Detect which cell encompasses the target text, then output its (x, y) center coordinate. 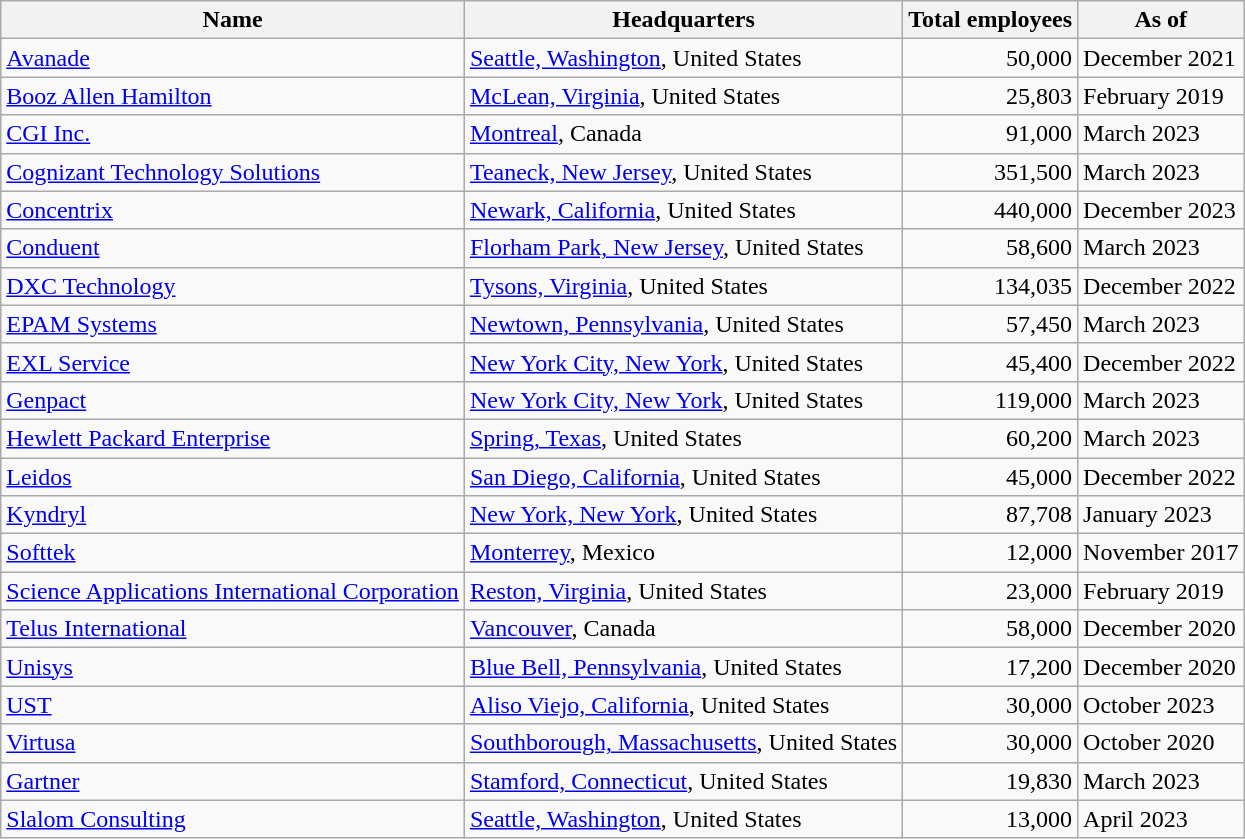
Name (233, 20)
Southborough, Massachusetts, United States (683, 743)
91,000 (990, 134)
New York, New York, United States (683, 515)
Teaneck, New Jersey, United States (683, 172)
Spring, Texas, United States (683, 438)
CGI Inc. (233, 134)
October 2020 (1161, 743)
440,000 (990, 210)
November 2017 (1161, 553)
Science Applications International Corporation (233, 591)
25,803 (990, 96)
Virtusa (233, 743)
Concentrix (233, 210)
119,000 (990, 400)
134,035 (990, 286)
Headquarters (683, 20)
San Diego, California, United States (683, 477)
Telus International (233, 629)
60,200 (990, 438)
Reston, Virginia, United States (683, 591)
50,000 (990, 58)
Montreal, Canada (683, 134)
Softtek (233, 553)
Booz Allen Hamilton (233, 96)
Tysons, Virginia, United States (683, 286)
13,000 (990, 819)
DXC Technology (233, 286)
Slalom Consulting (233, 819)
EXL Service (233, 362)
Hewlett Packard Enterprise (233, 438)
58,000 (990, 629)
45,000 (990, 477)
December 2021 (1161, 58)
Florham Park, New Jersey, United States (683, 248)
17,200 (990, 667)
57,450 (990, 324)
Unisys (233, 667)
Newark, California, United States (683, 210)
12,000 (990, 553)
UST (233, 705)
April 2023 (1161, 819)
58,600 (990, 248)
Avanade (233, 58)
Cognizant Technology Solutions (233, 172)
Gartner (233, 781)
December 2023 (1161, 210)
Leidos (233, 477)
Genpact (233, 400)
As of (1161, 20)
87,708 (990, 515)
January 2023 (1161, 515)
23,000 (990, 591)
October 2023 (1161, 705)
McLean, Virginia, United States (683, 96)
Conduent (233, 248)
Vancouver, Canada (683, 629)
Newtown, Pennsylvania, United States (683, 324)
EPAM Systems (233, 324)
351,500 (990, 172)
Blue Bell, Pennsylvania, United States (683, 667)
45,400 (990, 362)
Total employees (990, 20)
Stamford, Connecticut, United States (683, 781)
Aliso Viejo, California, United States (683, 705)
Kyndryl (233, 515)
19,830 (990, 781)
Monterrey, Mexico (683, 553)
